Return (x, y) of the center of cell containing provided text 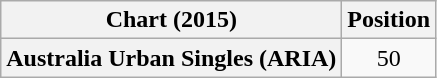
Australia Urban Singles (ARIA) (172, 58)
Chart (2015) (172, 20)
Position (389, 20)
50 (389, 58)
